Provide the (x, y) coordinate of the cell's center where the given text is located.  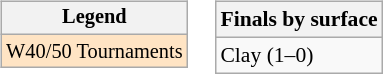
W40/50 Tournaments (94, 51)
Finals by surface (298, 20)
Legend (94, 18)
Clay (1–0) (298, 55)
